Determine the (x, y) coordinate at the center of the cell enclosing the given text.  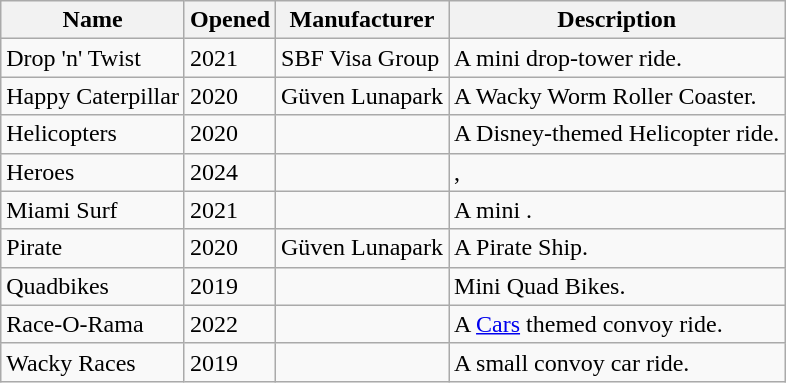
Miami Surf (93, 210)
Description (617, 20)
Helicopters (93, 134)
Quadbikes (93, 286)
Mini Quad Bikes. (617, 286)
Happy Caterpillar (93, 96)
A small convoy car ride. (617, 362)
SBF Visa Group (362, 58)
A Pirate Ship. (617, 248)
A Wacky Worm Roller Coaster. (617, 96)
2024 (230, 172)
Manufacturer (362, 20)
, (617, 172)
A Cars themed convoy ride. (617, 324)
Drop 'n' Twist (93, 58)
Wacky Races (93, 362)
A Disney-themed Helicopter ride. (617, 134)
2022 (230, 324)
Race-O-Rama (93, 324)
Pirate (93, 248)
A mini drop-tower ride. (617, 58)
Opened (230, 20)
A mini . (617, 210)
Heroes (93, 172)
Name (93, 20)
